Determine the (x, y) coordinate at the center of the cell enclosing the given text.  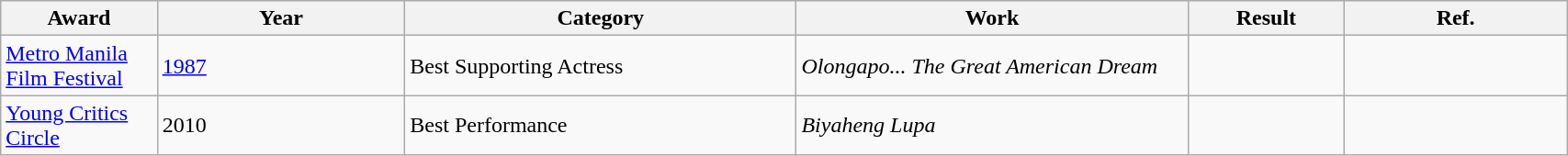
1987 (281, 66)
Result (1266, 18)
Metro Manila Film Festival (79, 66)
2010 (281, 125)
Young Critics Circle (79, 125)
Best Supporting Actress (601, 66)
Year (281, 18)
Category (601, 18)
Ref. (1456, 18)
Biyaheng Lupa (992, 125)
Olongapo... The Great American Dream (992, 66)
Award (79, 18)
Best Performance (601, 125)
Work (992, 18)
